Pinpoint the cell where the given text exists, returning its [x, y] midpoint coordinate. 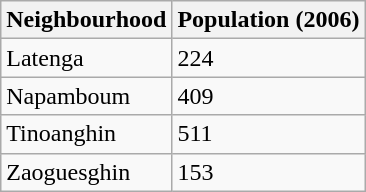
409 [268, 96]
224 [268, 58]
Napamboum [86, 96]
Tinoanghin [86, 134]
Zaoguesghin [86, 172]
511 [268, 134]
Population (2006) [268, 20]
153 [268, 172]
Latenga [86, 58]
Neighbourhood [86, 20]
